For the text-containing cell, return its midpoint in (x, y) coordinate format. 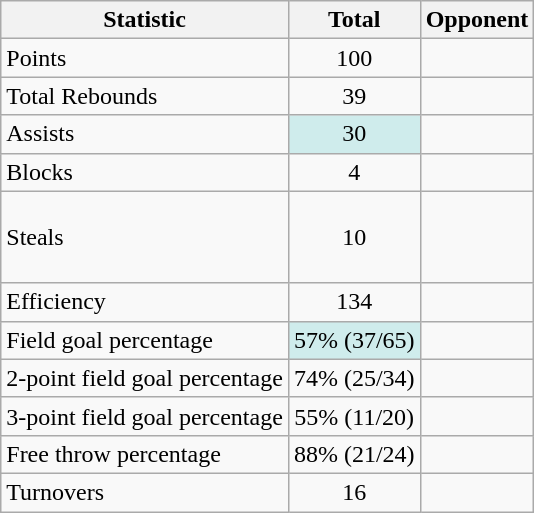
74% (25/34) (354, 378)
57% (37/65) (354, 340)
Statistic (145, 20)
Free throw percentage (145, 454)
Efficiency (145, 302)
Points (145, 58)
100 (354, 58)
Field goal percentage (145, 340)
39 (354, 96)
88% (21/24) (354, 454)
Total Rebounds (145, 96)
Opponent (477, 20)
16 (354, 492)
Total (354, 20)
30 (354, 134)
Assists (145, 134)
10 (354, 237)
Steals (145, 237)
3-point field goal percentage (145, 416)
4 (354, 172)
2-point field goal percentage (145, 378)
Turnovers (145, 492)
Blocks (145, 172)
55% (11/20) (354, 416)
134 (354, 302)
